Return the (x, y) coordinate for the center point of the cell that contains the specified text.  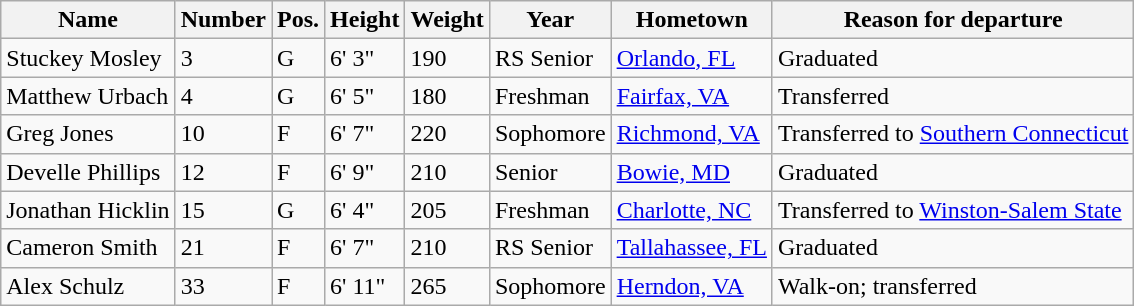
6' 5" (365, 96)
4 (223, 96)
21 (223, 248)
33 (223, 286)
Richmond, VA (692, 134)
Orlando, FL (692, 58)
Pos. (298, 20)
Transferred to Southern Connecticut (952, 134)
190 (447, 58)
Walk-on; transferred (952, 286)
6' 11" (365, 286)
Bowie, MD (692, 172)
6' 4" (365, 210)
220 (447, 134)
Charlotte, NC (692, 210)
Stuckey Mosley (88, 58)
Tallahassee, FL (692, 248)
10 (223, 134)
Transferred (952, 96)
Jonathan Hicklin (88, 210)
Height (365, 20)
Number (223, 20)
Matthew Urbach (88, 96)
3 (223, 58)
12 (223, 172)
Develle Phillips (88, 172)
15 (223, 210)
Fairfax, VA (692, 96)
Senior (550, 172)
Alex Schulz (88, 286)
6' 3" (365, 58)
Year (550, 20)
Transferred to Winston-Salem State (952, 210)
Weight (447, 20)
Reason for departure (952, 20)
265 (447, 286)
Name (88, 20)
Greg Jones (88, 134)
180 (447, 96)
6' 9" (365, 172)
Herndon, VA (692, 286)
Cameron Smith (88, 248)
205 (447, 210)
Hometown (692, 20)
